Extract the [X, Y] coordinate from the center of the cell holding the provided text.  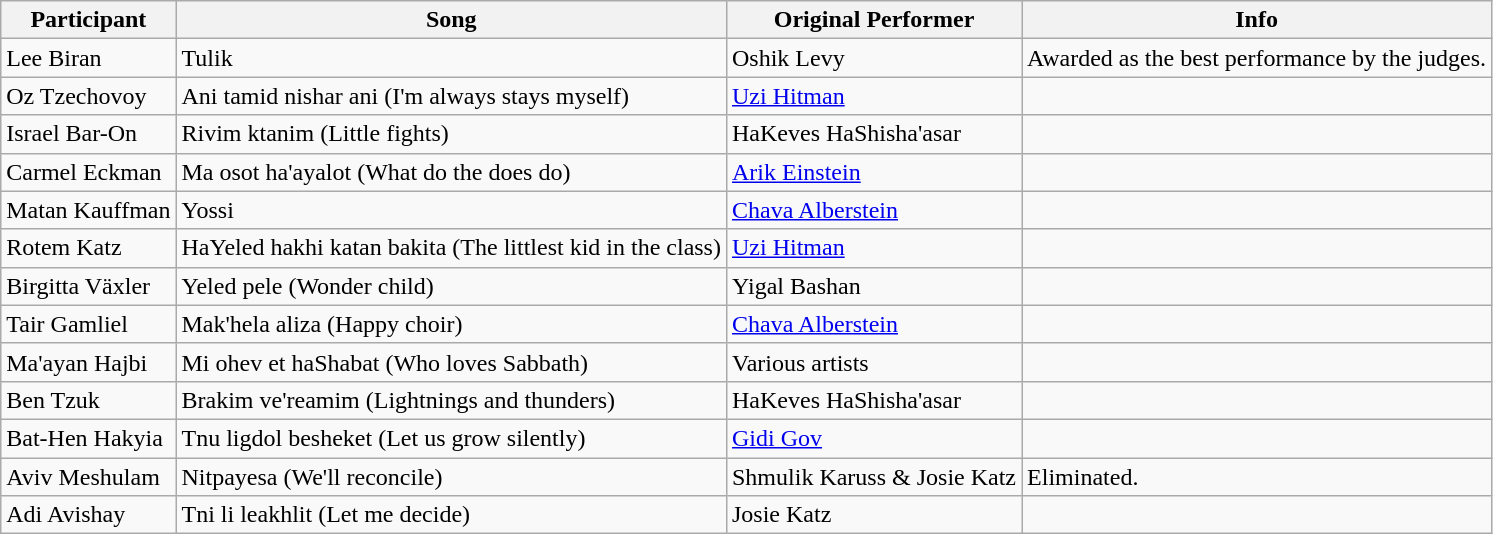
Oshik Levy [874, 58]
Yeled pele (Wonder child) [451, 286]
Participant [88, 20]
Ben Tzuk [88, 400]
Oz Tzechovoy [88, 96]
Ani tamid nishar ani (I'm always stays myself) [451, 96]
Aviv Meshulam [88, 477]
Rivim ktanim (Little fights) [451, 134]
Original Performer [874, 20]
HaYeled hakhi katan bakita (The littlest kid in the class) [451, 248]
Rotem Katz [88, 248]
Adi Avishay [88, 515]
Arik Einstein [874, 172]
Tni li leakhlit (Let me decide) [451, 515]
Various artists [874, 362]
Lee Biran [88, 58]
Brakim ve'reamim (Lightnings and thunders) [451, 400]
Info [1257, 20]
Yigal Bashan [874, 286]
Tair Gamliel [88, 324]
Israel Bar-On [88, 134]
Gidi Gov [874, 438]
Nitpayesa (We'll reconcile) [451, 477]
Bat-Hen Hakyia [88, 438]
Eliminated. [1257, 477]
Matan Kauffman [88, 210]
Mi ohev et haShabat (Who loves Sabbath) [451, 362]
Carmel Eckman [88, 172]
Shmulik Karuss & Josie Katz [874, 477]
Mak'hela aliza (Happy choir) [451, 324]
Yossi [451, 210]
Ma osot ha'ayalot (What do the does do) [451, 172]
Awarded as the best performance by the judges. [1257, 58]
Ma'ayan Hajbi [88, 362]
Tnu ligdol besheket (Let us grow silently) [451, 438]
Josie Katz [874, 515]
Song [451, 20]
Tulik [451, 58]
Birgitta Växler [88, 286]
